Return [X, Y] of the center of cell containing provided text 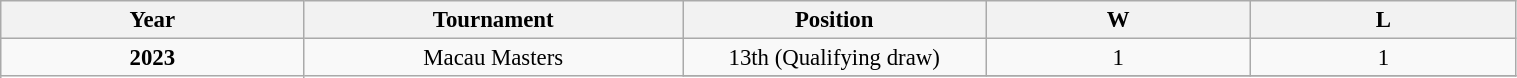
W [1118, 20]
2023 [152, 58]
Year [152, 20]
13th (Qualifying draw) [834, 58]
Tournament [494, 20]
L [1384, 20]
Macau Masters [494, 58]
Position [834, 20]
